Output the [X, Y] coordinate of the center of the cell containing the given text.  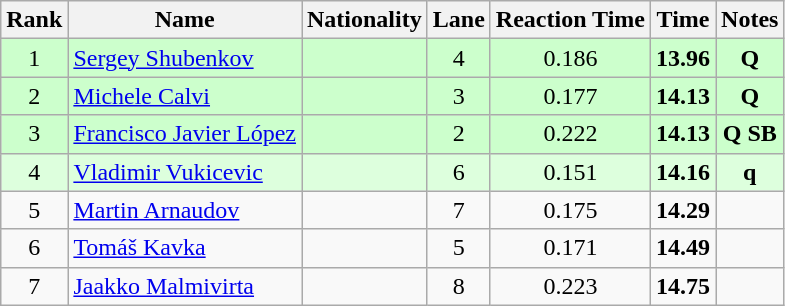
0.175 [570, 210]
Sergey Shubenkov [185, 58]
Lane [458, 20]
Time [682, 20]
Reaction Time [570, 20]
Tomáš Kavka [185, 248]
Vladimir Vukicevic [185, 172]
Rank [34, 20]
Q SB [750, 134]
0.177 [570, 96]
Jaakko Malmivirta [185, 286]
14.16 [682, 172]
0.151 [570, 172]
Notes [750, 20]
Name [185, 20]
Martin Arnaudov [185, 210]
14.49 [682, 248]
0.222 [570, 134]
0.186 [570, 58]
0.171 [570, 248]
8 [458, 286]
Francisco Javier López [185, 134]
1 [34, 58]
q [750, 172]
14.29 [682, 210]
Michele Calvi [185, 96]
13.96 [682, 58]
14.75 [682, 286]
Nationality [365, 20]
0.223 [570, 286]
